Provide the (X, Y) coordinate of the cell's center where the given text is located.  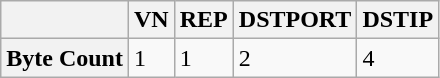
DSTIP (398, 20)
REP (204, 20)
2 (295, 58)
DSTPORT (295, 20)
VN (151, 20)
Byte Count (65, 58)
4 (398, 58)
